Provide the [x, y] coordinate of the cell's center where the given text is located.  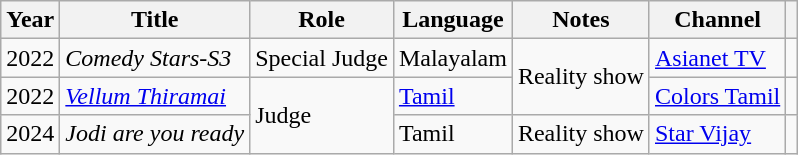
Comedy Stars-S3 [155, 58]
Colors Tamil [717, 96]
Year [30, 20]
Malayalam [452, 58]
Jodi are you ready [155, 134]
Special Judge [322, 58]
Star Vijay [717, 134]
Judge [322, 115]
Vellum Thiramai [155, 96]
Role [322, 20]
Channel [717, 20]
2024 [30, 134]
Title [155, 20]
Asianet TV [717, 58]
Language [452, 20]
Notes [580, 20]
